Determine the (X, Y) coordinate at the center of the cell enclosing the given text.  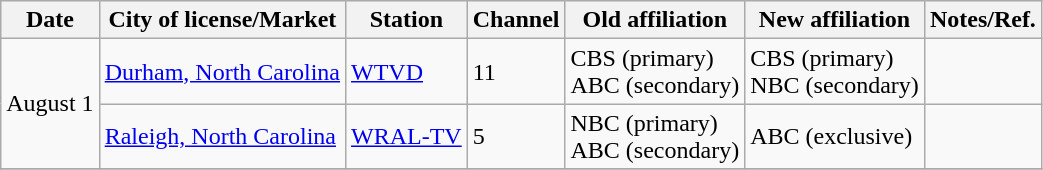
ABC (exclusive) (835, 136)
Station (407, 20)
Raleigh, North Carolina (222, 136)
5 (516, 136)
CBS (primary) NBC (secondary) (835, 72)
City of license/Market (222, 20)
WTVD (407, 72)
WRAL-TV (407, 136)
Durham, North Carolina (222, 72)
August 1 (50, 104)
11 (516, 72)
Channel (516, 20)
New affiliation (835, 20)
CBS (primary) ABC (secondary) (655, 72)
NBC (primary) ABC (secondary) (655, 136)
Notes/Ref. (982, 20)
Old affiliation (655, 20)
Date (50, 20)
